Provide the (X, Y) coordinate of the cell's center where the given text is located.  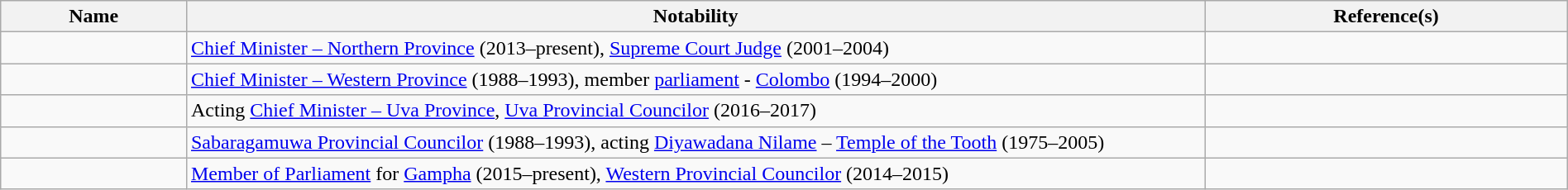
Member of Parliament for Gampha (2015–present), Western Provincial Councilor (2014–2015) (695, 173)
Sabaragamuwa Provincial Councilor (1988–1993), acting Diyawadana Nilame – Temple of the Tooth (1975–2005) (695, 142)
Chief Minister – Northern Province (2013–present), Supreme Court Judge (2001–2004) (695, 48)
Notability (695, 17)
Reference(s) (1386, 17)
Chief Minister – Western Province (1988–1993), member parliament - Colombo (1994–2000) (695, 79)
Name (94, 17)
Acting Chief Minister – Uva Province, Uva Provincial Councilor (2016–2017) (695, 111)
